Detect which cell encompasses the target text, then output its [X, Y] center coordinate. 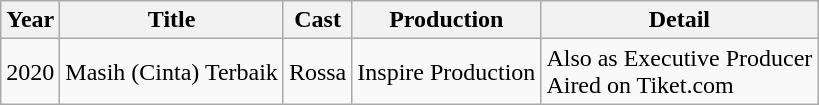
Production [446, 20]
Title [172, 20]
Rossa [317, 72]
Also as Executive ProducerAired on Tiket.com [680, 72]
Cast [317, 20]
Year [30, 20]
Detail [680, 20]
Inspire Production [446, 72]
2020 [30, 72]
Masih (Cinta) Terbaik [172, 72]
